Return (X, Y) of the center of cell containing provided text 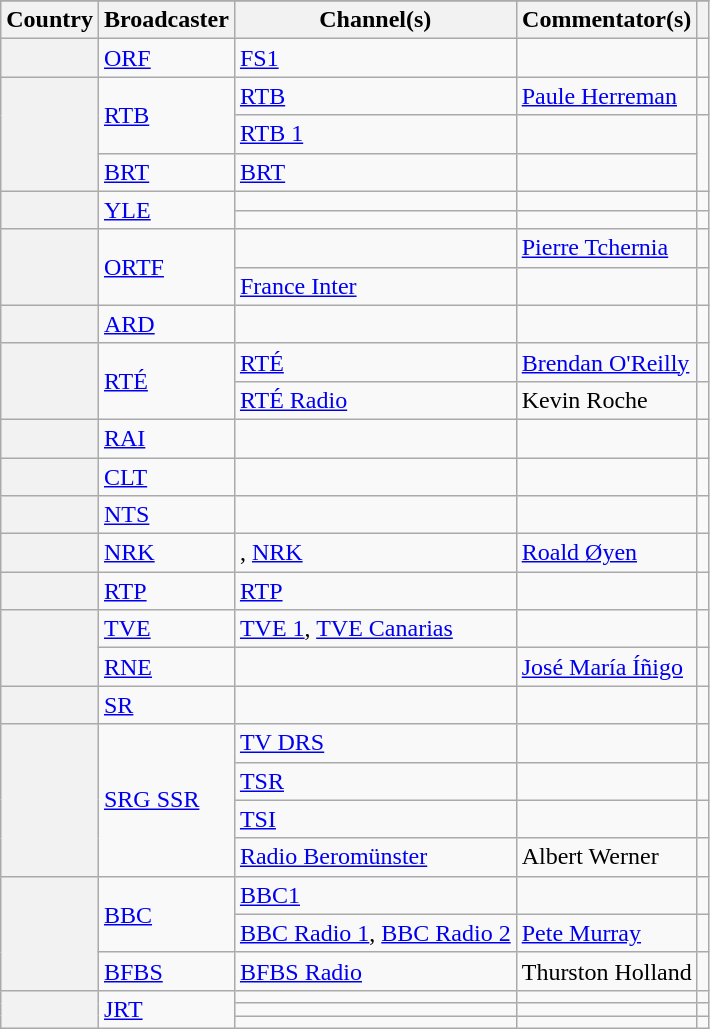
Commentator(s) (606, 20)
RTÉ Radio (375, 400)
TVE 1, TVE Canarias (375, 629)
NRK (166, 553)
NTS (166, 515)
Roald Øyen (606, 553)
RAI (166, 438)
TVE (166, 629)
Brendan O'Reilly (606, 362)
SR (166, 705)
Kevin Roche (606, 400)
BBC Radio 1, BBC Radio 2 (375, 933)
ARD (166, 324)
RTB 1 (375, 134)
JRT (166, 1009)
, NRK (375, 553)
RNE (166, 667)
Country (50, 20)
TV DRS (375, 743)
CLT (166, 477)
TSI (375, 819)
Albert Werner (606, 857)
BFBS Radio (375, 971)
YLE (166, 210)
Pete Murray (606, 933)
SRG SSR (166, 800)
José María Íñigo (606, 667)
BBC (166, 914)
Thurston Holland (606, 971)
BFBS (166, 971)
ORTF (166, 267)
Channel(s) (375, 20)
FS1 (375, 58)
Pierre Tchernia (606, 248)
BBC1 (375, 895)
Paule Herreman (606, 96)
Radio Beromünster (375, 857)
Broadcaster (166, 20)
ORF (166, 58)
France Inter (375, 286)
TSR (375, 781)
